For the text-containing cell, return its midpoint in [X, Y] coordinate format. 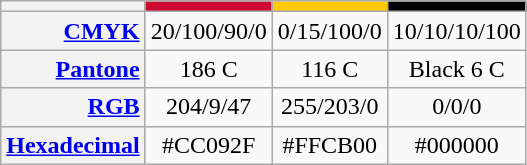
0/0/0 [456, 107]
RGB [73, 107]
186 C [208, 69]
116 C [330, 69]
Black 6 C [456, 69]
10/10/10/100 [456, 31]
CMYK [73, 31]
#FFCB00 [330, 145]
#CC092F [208, 145]
20/100/90/0 [208, 31]
Hexadecimal [73, 145]
#000000 [456, 145]
204/9/47 [208, 107]
Pantone [73, 69]
0/15/100/0 [330, 31]
255/203/0 [330, 107]
